Determine the [X, Y] coordinate at the center of the cell enclosing the given text.  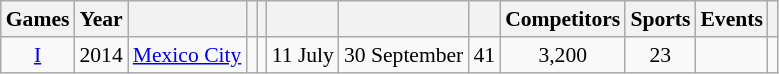
11 July [303, 55]
I [38, 55]
Mexico City [188, 55]
2014 [100, 55]
23 [660, 55]
3,200 [562, 55]
Sports [660, 19]
30 September [404, 55]
Year [100, 19]
41 [484, 55]
Competitors [562, 19]
Events [731, 19]
Games [38, 19]
